Output the [X, Y] coordinate of the center of the cell containing the given text.  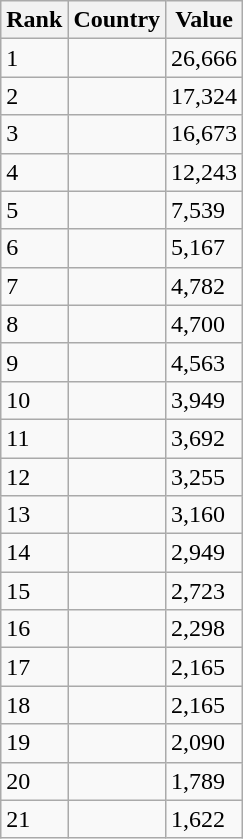
16 [34, 629]
17 [34, 667]
6 [34, 248]
14 [34, 553]
2,949 [204, 553]
16,673 [204, 134]
3,255 [204, 477]
13 [34, 515]
2,090 [204, 743]
5 [34, 210]
4 [34, 172]
15 [34, 591]
Value [204, 20]
17,324 [204, 96]
12 [34, 477]
2,723 [204, 591]
4,782 [204, 286]
3,949 [204, 400]
18 [34, 705]
3,160 [204, 515]
Country [117, 20]
1,622 [204, 819]
21 [34, 819]
7 [34, 286]
4,563 [204, 362]
3 [34, 134]
1,789 [204, 781]
2 [34, 96]
10 [34, 400]
3,692 [204, 438]
9 [34, 362]
Rank [34, 20]
8 [34, 324]
1 [34, 58]
2,298 [204, 629]
7,539 [204, 210]
12,243 [204, 172]
20 [34, 781]
5,167 [204, 248]
11 [34, 438]
19 [34, 743]
4,700 [204, 324]
26,666 [204, 58]
